Pinpoint the cell where the given text exists, returning its [X, Y] midpoint coordinate. 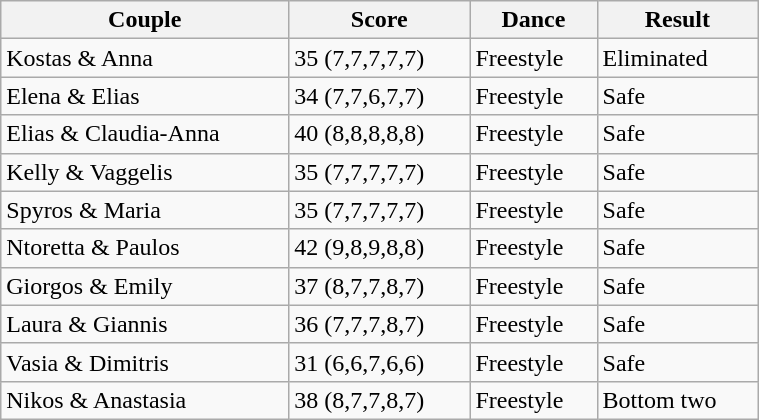
Score [380, 20]
Nikos & Anastasia [145, 400]
Dance [534, 20]
Laura & Giannis [145, 324]
Kostas & Anna [145, 58]
34 (7,7,6,7,7) [380, 96]
Vasia & Dimitris [145, 362]
Couple [145, 20]
Elias & Claudia-Anna [145, 134]
40 (8,8,8,8,8) [380, 134]
Result [678, 20]
Bottom two [678, 400]
31 (6,6,7,6,6) [380, 362]
Spyros & Maria [145, 210]
36 (7,7,7,8,7) [380, 324]
Kelly & Vaggelis [145, 172]
Elena & Elias [145, 96]
42 (9,8,9,8,8) [380, 248]
38 (8,7,7,8,7) [380, 400]
37 (8,7,7,8,7) [380, 286]
Giorgos & Emily [145, 286]
Ntoretta & Paulos [145, 248]
Eliminated [678, 58]
